Return [X, Y] of the center of cell containing provided text 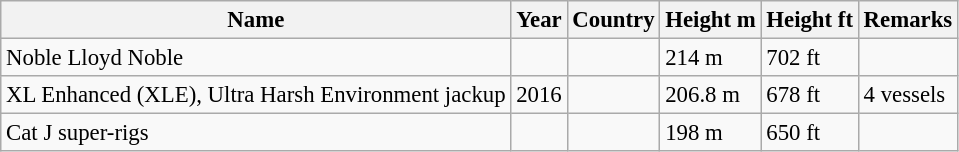
Remarks [908, 20]
Height m [710, 20]
Noble Lloyd Noble [256, 58]
Cat J super-rigs [256, 133]
Height ft [810, 20]
198 m [710, 133]
XL Enhanced (XLE), Ultra Harsh Environment jackup [256, 95]
Year [539, 20]
Name [256, 20]
650 ft [810, 133]
702 ft [810, 58]
206.8 m [710, 95]
678 ft [810, 95]
4 vessels [908, 95]
214 m [710, 58]
2016 [539, 95]
Country [614, 20]
